Search for the cell housing the specified text and yield its (X, Y) center coordinate. 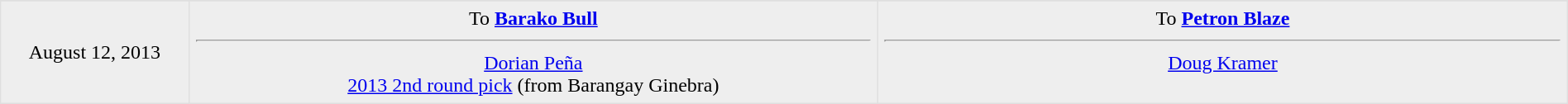
August 12, 2013 (94, 52)
To Barako BullDorian Peña 2013 2nd round pick (from Barangay Ginebra) (533, 52)
To Petron BlazeDoug Kramer (1223, 52)
